Extract the (x, y) coordinate from the center of the cell holding the provided text.  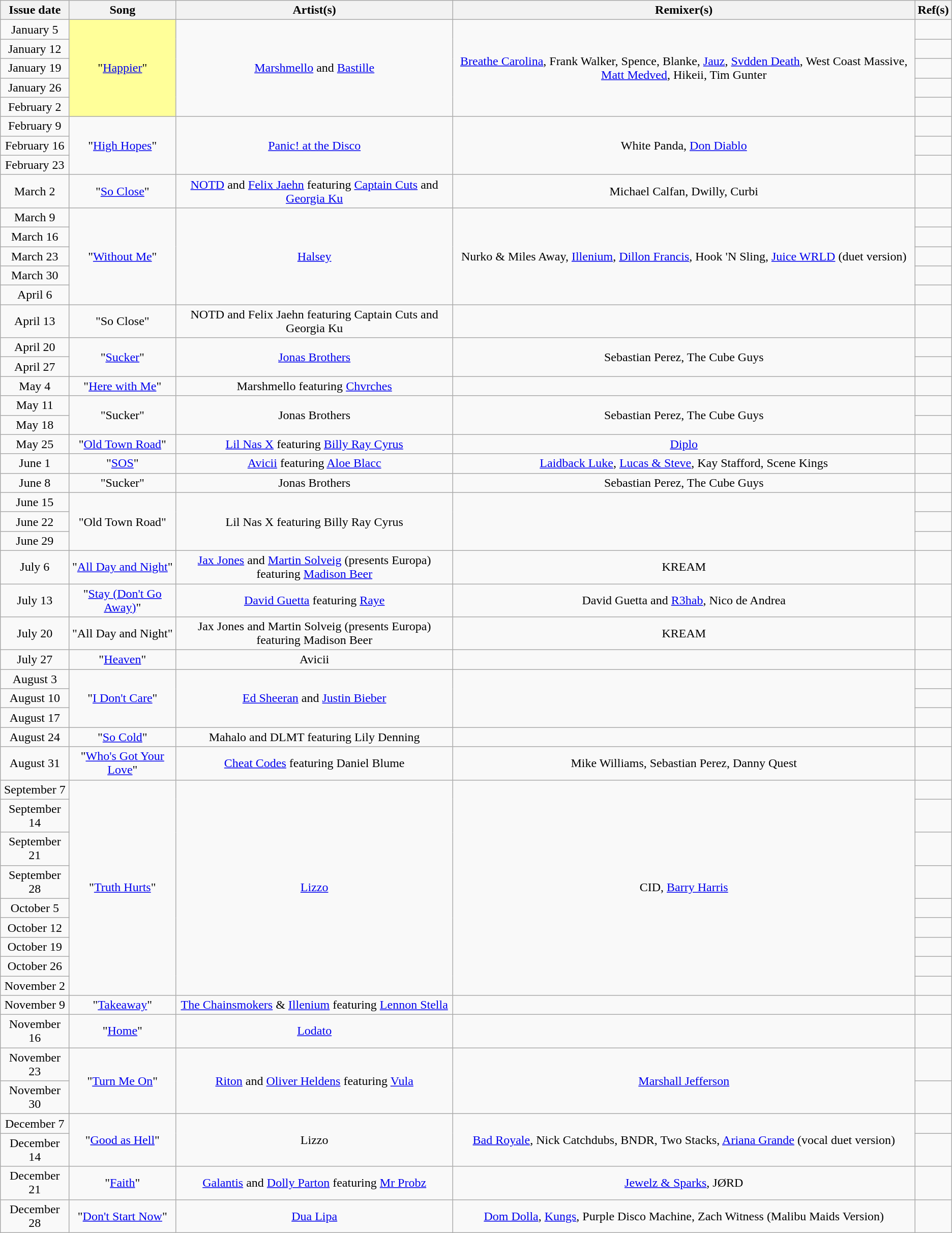
July 6 (35, 567)
David Guetta and R3hab, Nico de Andrea (684, 600)
February 23 (35, 165)
"Turn Me On" (123, 1081)
"Don't Start Now" (123, 1216)
October 12 (35, 927)
Diplo (684, 444)
"Stay (Don't Go Away)" (123, 600)
July 27 (35, 660)
August 3 (35, 679)
CID, Barry Harris (684, 888)
June 15 (35, 502)
December 21 (35, 1183)
Dom Dolla, Kungs, Purple Disco Machine, Zach Witness (Malibu Maids Version) (684, 1216)
August 10 (35, 698)
August 24 (35, 737)
November 2 (35, 985)
June 8 (35, 483)
"So Cold" (123, 737)
Breathe Carolina, Frank Walker, Spence, Blanke, Jauz, Svdden Death, West Coast Massive, Matt Medved, Hikeii, Tim Gunter (684, 68)
Mahalo and DLMT featuring Lily Denning (314, 737)
April 13 (35, 321)
Marshmello featuring Chvrches (314, 386)
December 14 (35, 1150)
"Heaven" (123, 660)
Song (123, 10)
September 21 (35, 848)
Marshmello and Bastille (314, 68)
June 1 (35, 463)
Marshall Jefferson (684, 1081)
Jewelz & Sparks, JØRD (684, 1183)
Avicii featuring Aloe Blacc (314, 463)
June 22 (35, 521)
March 2 (35, 191)
Mike Williams, Sebastian Perez, Danny Quest (684, 763)
"Here with Me" (123, 386)
Laidback Luke, Lucas & Steve, Kay Stafford, Scene Kings (684, 463)
"High Hopes" (123, 145)
November 16 (35, 1032)
"SOS" (123, 463)
Ed Sheeran and Justin Bieber (314, 698)
May 18 (35, 425)
February 2 (35, 107)
Cheat Codes featuring Daniel Blume (314, 763)
Halsey (314, 256)
December 28 (35, 1216)
November 30 (35, 1098)
July 20 (35, 634)
September 14 (35, 816)
October 26 (35, 966)
September 28 (35, 882)
White Panda, Don Diablo (684, 145)
March 16 (35, 237)
February 16 (35, 145)
Ref(s) (933, 10)
January 26 (35, 87)
Issue date (35, 10)
October 5 (35, 908)
Remixer(s) (684, 10)
February 9 (35, 126)
Artist(s) (314, 10)
Galantis and Dolly Parton featuring Mr Probz (314, 1183)
"Happier" (123, 68)
"Who's Got Your Love" (123, 763)
April 6 (35, 295)
"Truth Hurts" (123, 888)
Bad Royale, Nick Catchdubs, BNDR, Two Stacks, Ariana Grande (vocal duet version) (684, 1140)
Avicii (314, 660)
"Good as Hell" (123, 1140)
January 12 (35, 49)
"I Don't Care" (123, 698)
March 23 (35, 256)
January 19 (35, 68)
December 7 (35, 1124)
Lodato (314, 1032)
"Home" (123, 1032)
September 7 (35, 789)
Nurko & Miles Away, Illenium, Dillon Francis, Hook 'N Sling, Juice WRLD (duet version) (684, 256)
Michael Calfan, Dwilly, Curbi (684, 191)
November 9 (35, 1005)
April 20 (35, 347)
April 27 (35, 367)
Dua Lipa (314, 1216)
January 5 (35, 30)
"Faith" (123, 1183)
"Takeaway" (123, 1005)
"Without Me" (123, 256)
August 31 (35, 763)
May 11 (35, 405)
The Chainsmokers & Illenium featuring Lennon Stella (314, 1005)
November 23 (35, 1064)
May 25 (35, 444)
March 9 (35, 217)
October 19 (35, 947)
May 4 (35, 386)
Panic! at the Disco (314, 145)
David Guetta featuring Raye (314, 600)
August 17 (35, 718)
March 30 (35, 276)
July 13 (35, 600)
June 29 (35, 541)
Riton and Oliver Heldens featuring Vula (314, 1081)
